Capture the cell that displays the provided text and extract its (X, Y) central coordinate. 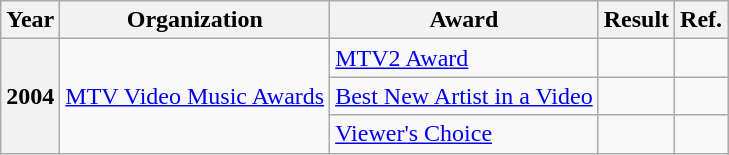
Organization (195, 20)
2004 (30, 96)
Result (636, 20)
Best New Artist in a Video (464, 96)
MTV Video Music Awards (195, 96)
Viewer's Choice (464, 134)
Ref. (702, 20)
Year (30, 20)
MTV2 Award (464, 58)
Award (464, 20)
